Return the [X, Y] coordinate for the center point of the cell that contains the specified text.  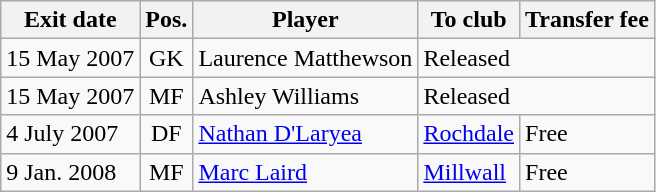
To club [469, 20]
Nathan D'Laryea [306, 134]
Rochdale [469, 134]
Pos. [166, 20]
Laurence Matthewson [306, 58]
Player [306, 20]
Marc Laird [306, 172]
GK [166, 58]
4 July 2007 [70, 134]
Millwall [469, 172]
DF [166, 134]
Transfer fee [588, 20]
Exit date [70, 20]
9 Jan. 2008 [70, 172]
Ashley Williams [306, 96]
